Provide the [X, Y] coordinate of the cell's center where the given text is located.  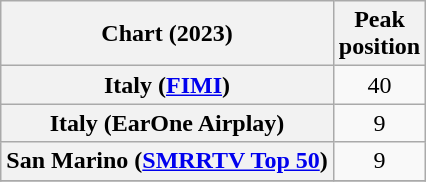
40 [379, 85]
Italy (FIMI) [168, 85]
Peakposition [379, 34]
Italy (EarOne Airplay) [168, 123]
San Marino (SMRRTV Top 50) [168, 161]
Chart (2023) [168, 34]
